Locate the cell with the specified text and output its (X, Y) center coordinate. 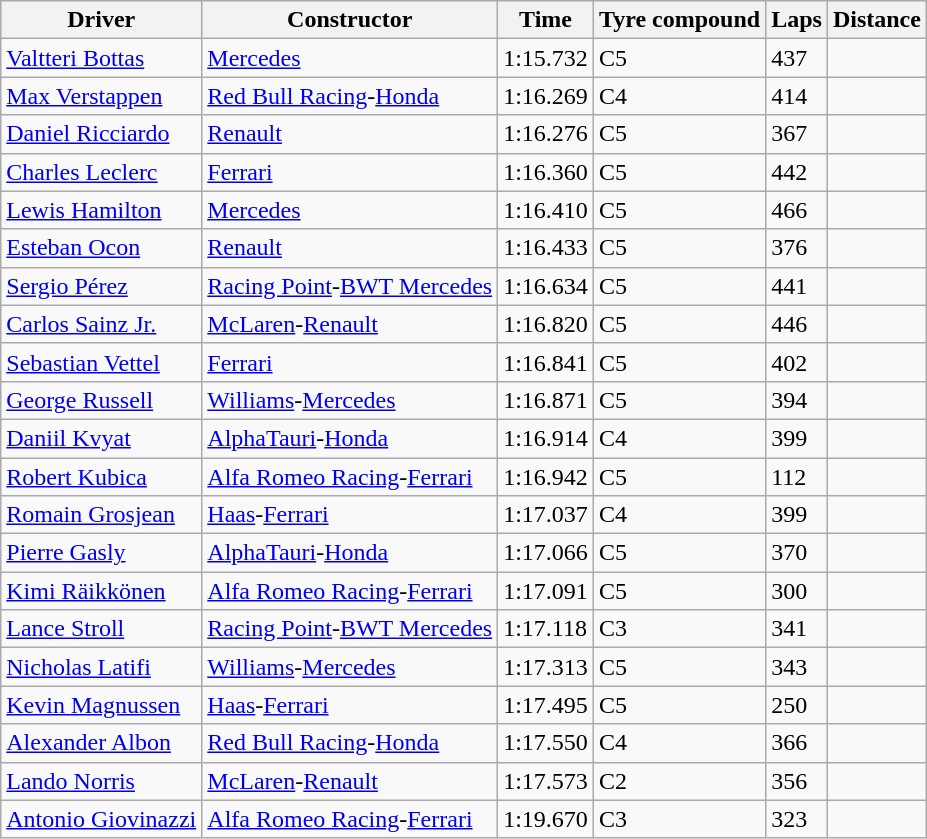
Tyre compound (679, 20)
343 (797, 667)
402 (797, 362)
Distance (876, 20)
300 (797, 591)
112 (797, 477)
Carlos Sainz Jr. (102, 324)
1:17.313 (546, 667)
Kevin Magnussen (102, 705)
Nicholas Latifi (102, 667)
C2 (679, 781)
Daniil Kvyat (102, 438)
1:17.495 (546, 705)
Valtteri Bottas (102, 58)
Laps (797, 20)
Antonio Giovinazzi (102, 819)
414 (797, 96)
1:17.118 (546, 629)
Sebastian Vettel (102, 362)
1:16.634 (546, 286)
Robert Kubica (102, 477)
1:17.091 (546, 591)
1:16.942 (546, 477)
Alexander Albon (102, 743)
1:16.433 (546, 248)
250 (797, 705)
1:15.732 (546, 58)
1:16.871 (546, 400)
1:19.670 (546, 819)
Lance Stroll (102, 629)
Kimi Räikkönen (102, 591)
Driver (102, 20)
1:17.037 (546, 515)
Romain Grosjean (102, 515)
1:16.820 (546, 324)
1:17.573 (546, 781)
367 (797, 134)
Daniel Ricciardo (102, 134)
Esteban Ocon (102, 248)
341 (797, 629)
441 (797, 286)
376 (797, 248)
Time (546, 20)
Lando Norris (102, 781)
437 (797, 58)
1:16.914 (546, 438)
466 (797, 210)
1:16.269 (546, 96)
356 (797, 781)
1:17.550 (546, 743)
1:16.360 (546, 172)
323 (797, 819)
Sergio Pérez (102, 286)
1:16.276 (546, 134)
George Russell (102, 400)
366 (797, 743)
1:16.841 (546, 362)
394 (797, 400)
Max Verstappen (102, 96)
Lewis Hamilton (102, 210)
370 (797, 553)
Charles Leclerc (102, 172)
Pierre Gasly (102, 553)
446 (797, 324)
Constructor (350, 20)
1:16.410 (546, 210)
1:17.066 (546, 553)
442 (797, 172)
